Provide the (x, y) coordinate of the cell's center where the given text is located.  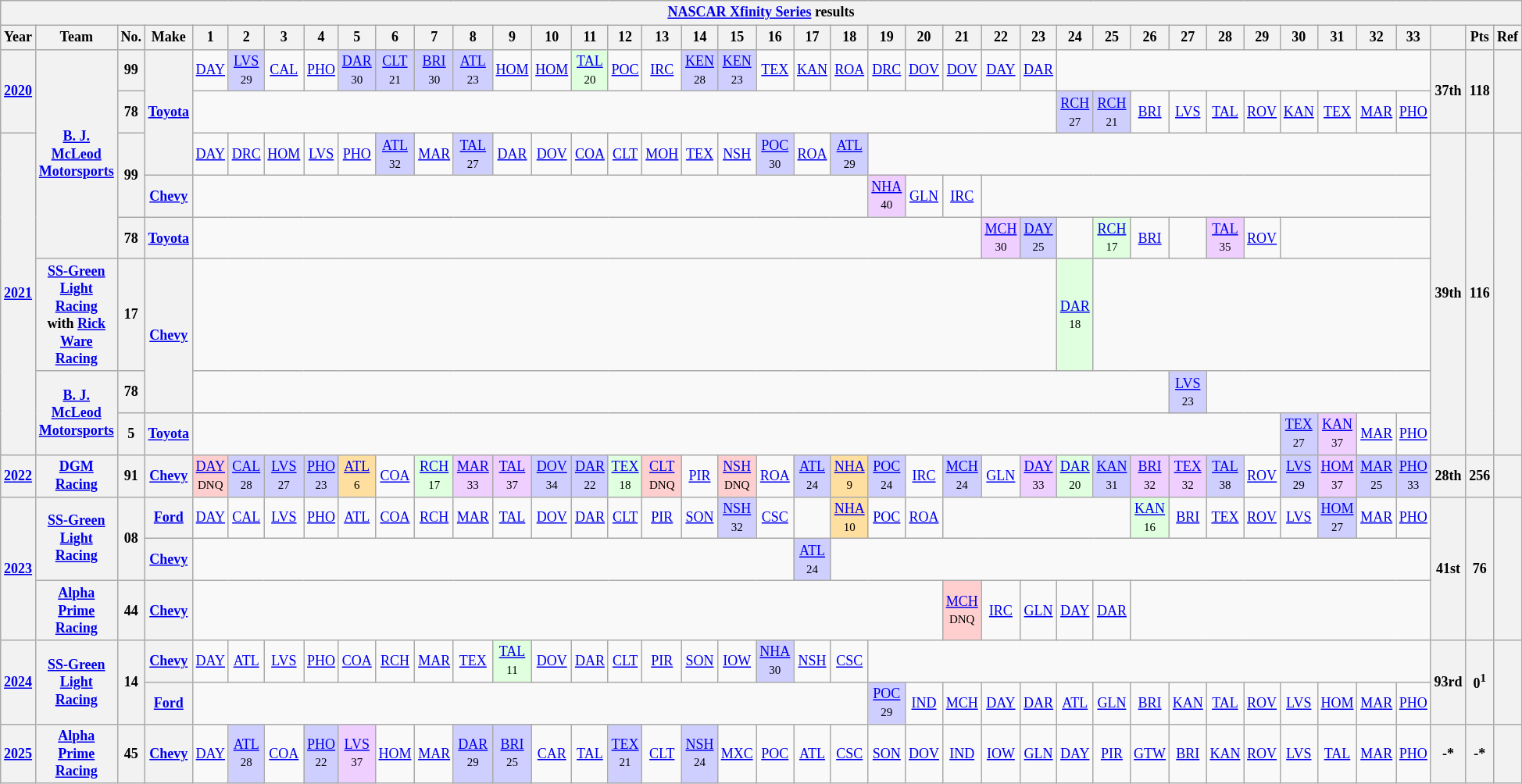
1 (210, 37)
BRI32 (1150, 476)
POC30 (775, 154)
19 (887, 37)
2025 (19, 754)
DAR22 (591, 476)
32 (1377, 37)
11 (591, 37)
45 (131, 754)
NSHDNQ (737, 476)
ATL29 (849, 154)
NHA30 (775, 661)
15 (737, 37)
MOH (663, 154)
30 (1299, 37)
LVS37 (356, 754)
No. (131, 37)
DAR20 (1075, 476)
Pts (1480, 37)
25 (1112, 37)
9 (513, 37)
24 (1075, 37)
TEX21 (625, 754)
18 (849, 37)
2021 (19, 294)
ATL23 (473, 70)
23 (1039, 37)
TAL20 (591, 70)
20 (924, 37)
CAR (552, 754)
MCHDNQ (962, 610)
76 (1480, 568)
POC29 (887, 703)
NHA9 (849, 476)
4 (322, 37)
116 (1480, 294)
31 (1338, 37)
KAN37 (1338, 434)
6 (395, 37)
Ref (1508, 37)
GTW (1150, 754)
29 (1263, 37)
44 (131, 610)
33 (1414, 37)
TAL27 (473, 154)
16 (775, 37)
DAYDNQ (210, 476)
Make (169, 37)
2023 (19, 568)
MAR25 (1377, 476)
TEX32 (1188, 476)
TAL38 (1225, 476)
KAN16 (1150, 518)
NHA40 (887, 196)
DOV34 (552, 476)
22 (1001, 37)
DAR18 (1075, 315)
DAY25 (1039, 238)
NASCAR Xfinity Series results (761, 12)
TAL35 (1225, 238)
8 (473, 37)
MCH24 (962, 476)
PHO23 (322, 476)
PHO33 (1414, 476)
LVS23 (1188, 392)
2022 (19, 476)
RCH21 (1112, 112)
26 (1150, 37)
256 (1480, 476)
10 (552, 37)
118 (1480, 91)
SS-Green Light Racing with Rick Ware Racing (77, 315)
Team (77, 37)
CLT21 (395, 70)
DAR29 (473, 754)
CAL28 (246, 476)
01 (1480, 682)
39th (1449, 294)
MCH30 (1001, 238)
BRI25 (513, 754)
KEN23 (737, 70)
13 (663, 37)
3 (284, 37)
POC24 (887, 476)
93rd (1449, 682)
37th (1449, 91)
DAR30 (356, 70)
HOM27 (1338, 518)
LVS27 (284, 476)
TEX27 (1299, 434)
TEX18 (625, 476)
28 (1225, 37)
RCH27 (1075, 112)
MCH (962, 703)
KAN31 (1112, 476)
08 (131, 539)
BRI30 (434, 70)
41st (1449, 568)
TAL37 (513, 476)
NSH24 (700, 754)
28th (1449, 476)
21 (962, 37)
NSH32 (737, 518)
ATL6 (356, 476)
TAL11 (513, 661)
DAY33 (1039, 476)
27 (1188, 37)
ATL28 (246, 754)
MAR33 (473, 476)
2 (246, 37)
KEN28 (700, 70)
7 (434, 37)
91 (131, 476)
DGM Racing (77, 476)
Year (19, 37)
MXC (737, 754)
2024 (19, 682)
2020 (19, 91)
NHA10 (849, 518)
HOM37 (1338, 476)
PHO22 (322, 754)
ATL32 (395, 154)
CLTDNQ (663, 476)
12 (625, 37)
